Output the (X, Y) coordinate of the center of the cell containing the given text.  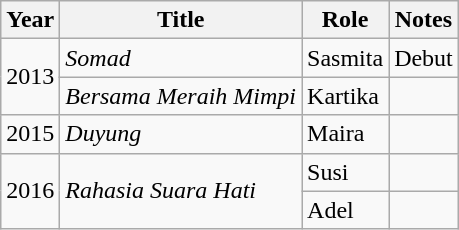
Year (30, 20)
Adel (346, 210)
Sasmita (346, 58)
Duyung (181, 134)
Susi (346, 172)
Kartika (346, 96)
Debut (424, 58)
2013 (30, 77)
Somad (181, 58)
Maira (346, 134)
Title (181, 20)
2015 (30, 134)
2016 (30, 191)
Rahasia Suara Hati (181, 191)
Bersama Meraih Mimpi (181, 96)
Notes (424, 20)
Role (346, 20)
